Detect which cell encompasses the target text, then output its [X, Y] center coordinate. 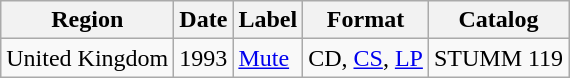
United Kingdom [88, 58]
Catalog [498, 20]
Mute [268, 58]
Date [204, 20]
CD, CS, LP [366, 58]
Label [268, 20]
Format [366, 20]
Region [88, 20]
STUMM 119 [498, 58]
1993 [204, 58]
